Capture the cell that displays the provided text and extract its [x, y] central coordinate. 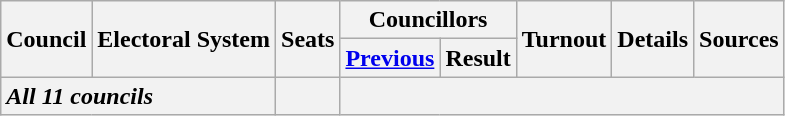
Result [478, 58]
Councillors [428, 20]
Details [653, 39]
Sources [740, 39]
Previous [390, 58]
Council [46, 39]
All 11 councils [138, 96]
Turnout [564, 39]
Seats [308, 39]
Electoral System [184, 39]
